Detect which cell encompasses the target text, then output its (x, y) center coordinate. 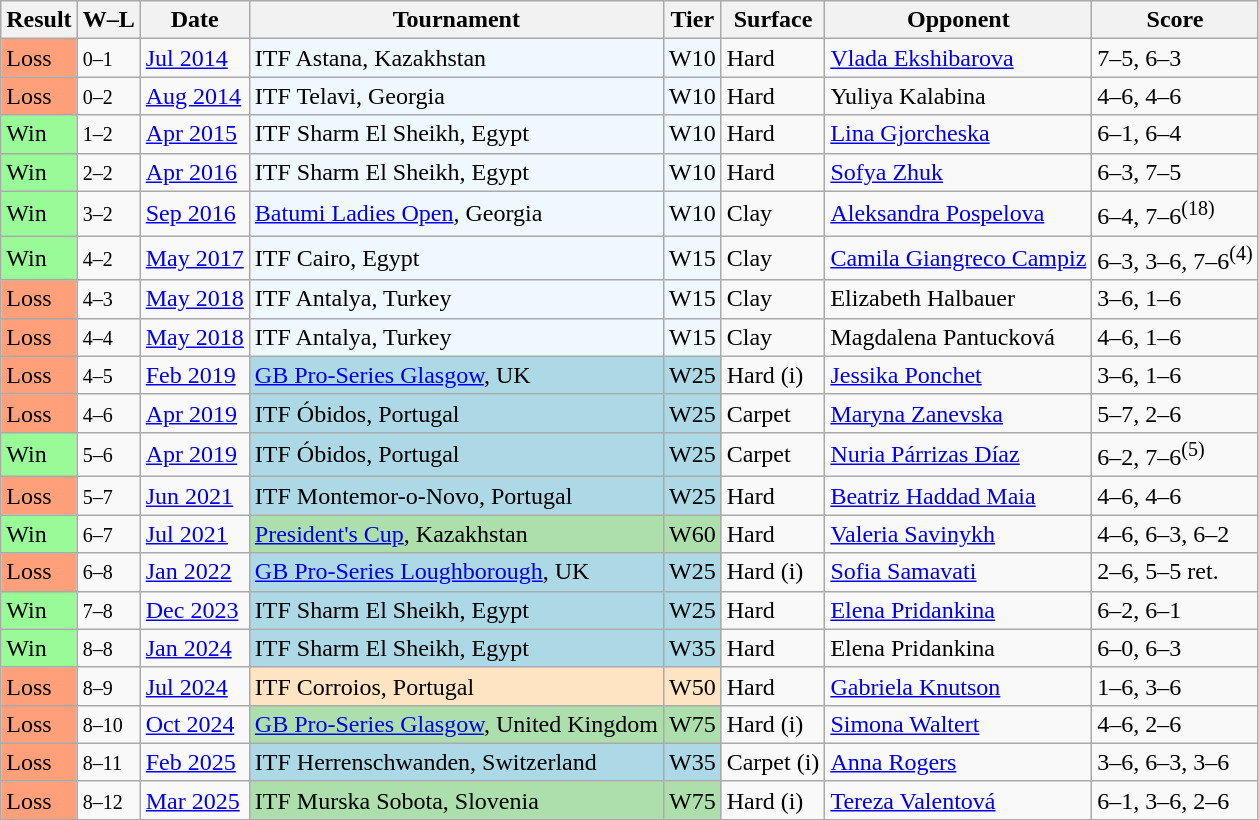
Gabriela Knutson (958, 686)
6–0, 6–3 (1175, 648)
W50 (692, 686)
Vlada Ekshibarova (958, 58)
Jan 2024 (194, 648)
Jul 2024 (194, 686)
2–2 (108, 172)
Oct 2024 (194, 724)
Surface (773, 20)
Tournament (456, 20)
Feb 2019 (194, 375)
Beatriz Haddad Maia (958, 496)
8–9 (108, 686)
5–7, 2–6 (1175, 413)
4–5 (108, 375)
ITF Astana, Kazakhstan (456, 58)
2–6, 5–5 ret. (1175, 572)
GB Pro-Series Glasgow, UK (456, 375)
0–1 (108, 58)
6–1, 6–4 (1175, 134)
Yuliya Kalabina (958, 96)
8–11 (108, 762)
ITF Corroios, Portugal (456, 686)
Camila Giangreco Campiz (958, 258)
Apr 2016 (194, 172)
7–5, 6–3 (1175, 58)
6–2, 6–1 (1175, 610)
8–12 (108, 800)
Aleksandra Pospelova (958, 214)
ITF Herrenschwanden, Switzerland (456, 762)
Aug 2014 (194, 96)
ITF Montemor-o-Novo, Portugal (456, 496)
1–6, 3–6 (1175, 686)
ITF Murska Sobota, Slovenia (456, 800)
Tereza Valentová (958, 800)
Maryna Zanevska (958, 413)
4–3 (108, 299)
5–6 (108, 454)
6–7 (108, 534)
GB Pro-Series Glasgow, United Kingdom (456, 724)
Jessika Ponchet (958, 375)
Nuria Párrizas Díaz (958, 454)
Lina Gjorcheska (958, 134)
Jul 2014 (194, 58)
Mar 2025 (194, 800)
Result (39, 20)
Simona Waltert (958, 724)
3–2 (108, 214)
Apr 2015 (194, 134)
6–3, 3–6, 7–6(4) (1175, 258)
4–6, 6–3, 6–2 (1175, 534)
4–6, 2–6 (1175, 724)
4–6, 1–6 (1175, 337)
GB Pro-Series Loughborough, UK (456, 572)
Feb 2025 (194, 762)
8–8 (108, 648)
Sofia Samavati (958, 572)
7–8 (108, 610)
ITF Cairo, Egypt (456, 258)
W–L (108, 20)
May 2017 (194, 258)
Dec 2023 (194, 610)
4–2 (108, 258)
Score (1175, 20)
Jul 2021 (194, 534)
Tier (692, 20)
President's Cup, Kazakhstan (456, 534)
5–7 (108, 496)
Anna Rogers (958, 762)
8–10 (108, 724)
Date (194, 20)
4–4 (108, 337)
Carpet (i) (773, 762)
W60 (692, 534)
4–6 (108, 413)
Sofya Zhuk (958, 172)
6–8 (108, 572)
6–4, 7–6(18) (1175, 214)
3–6, 6–3, 3–6 (1175, 762)
Opponent (958, 20)
Magdalena Pantucková (958, 337)
1–2 (108, 134)
Sep 2016 (194, 214)
Elizabeth Halbauer (958, 299)
6–2, 7–6(5) (1175, 454)
Jun 2021 (194, 496)
Jan 2022 (194, 572)
6–1, 3–6, 2–6 (1175, 800)
0–2 (108, 96)
Batumi Ladies Open, Georgia (456, 214)
ITF Telavi, Georgia (456, 96)
Valeria Savinykh (958, 534)
6–3, 7–5 (1175, 172)
